Locate the cell with the specified text and output its [X, Y] center coordinate. 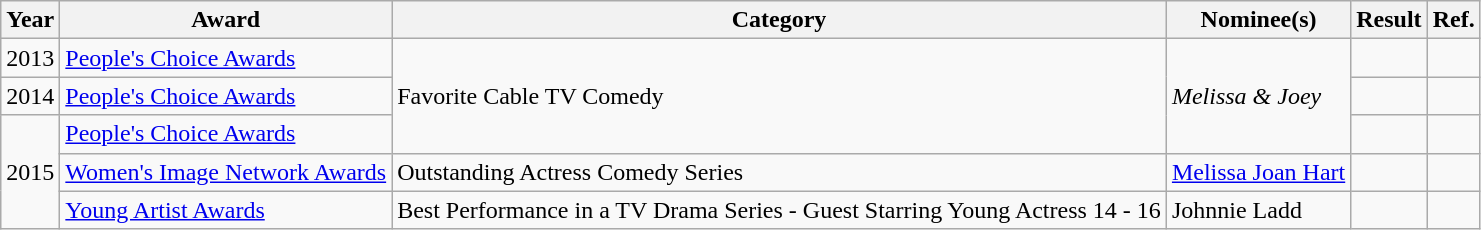
2014 [30, 96]
Melissa & Joey [1258, 96]
Year [30, 20]
Ref. [1454, 20]
Nominee(s) [1258, 20]
Johnnie Ladd [1258, 210]
2015 [30, 172]
Melissa Joan Hart [1258, 172]
Outstanding Actress Comedy Series [780, 172]
Women's Image Network Awards [226, 172]
Award [226, 20]
2013 [30, 58]
Best Performance in a TV Drama Series - Guest Starring Young Actress 14 - 16 [780, 210]
Result [1389, 20]
Young Artist Awards [226, 210]
Category [780, 20]
Favorite Cable TV Comedy [780, 96]
